Capture the cell that displays the provided text and extract its [x, y] central coordinate. 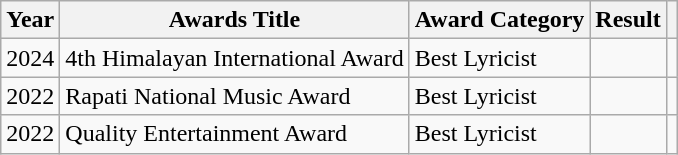
Result [628, 20]
Rapati National Music Award [234, 96]
Year [30, 20]
2024 [30, 58]
4th Himalayan International Award [234, 58]
Quality Entertainment Award [234, 134]
Awards Title [234, 20]
Award Category [500, 20]
